Identify which cell holds the provided text, then report its (x, y) central coordinate. 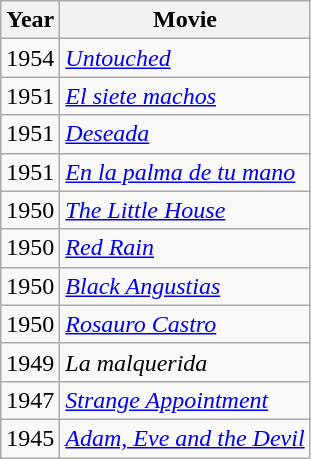
1954 (30, 58)
Untouched (185, 58)
En la palma de tu mano (185, 172)
1949 (30, 362)
Rosauro Castro (185, 324)
Year (30, 20)
Adam, Eve and the Devil (185, 438)
1945 (30, 438)
Red Rain (185, 248)
Black Angustias (185, 286)
Strange Appointment (185, 400)
El siete machos (185, 96)
La malquerida (185, 362)
1947 (30, 400)
The Little House (185, 210)
Deseada (185, 134)
Movie (185, 20)
